For the text-containing cell, return its midpoint in [x, y] coordinate format. 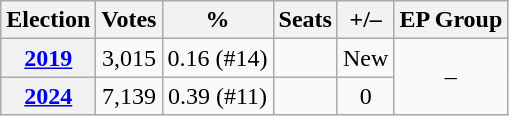
Election [48, 20]
2024 [48, 96]
3,015 [129, 58]
– [451, 77]
Votes [129, 20]
EP Group [451, 20]
0.16 (#14) [218, 58]
New [365, 58]
7,139 [129, 96]
Seats [305, 20]
+/– [365, 20]
% [218, 20]
0.39 (#11) [218, 96]
0 [365, 96]
2019 [48, 58]
